Capture the cell that displays the provided text and extract its (x, y) central coordinate. 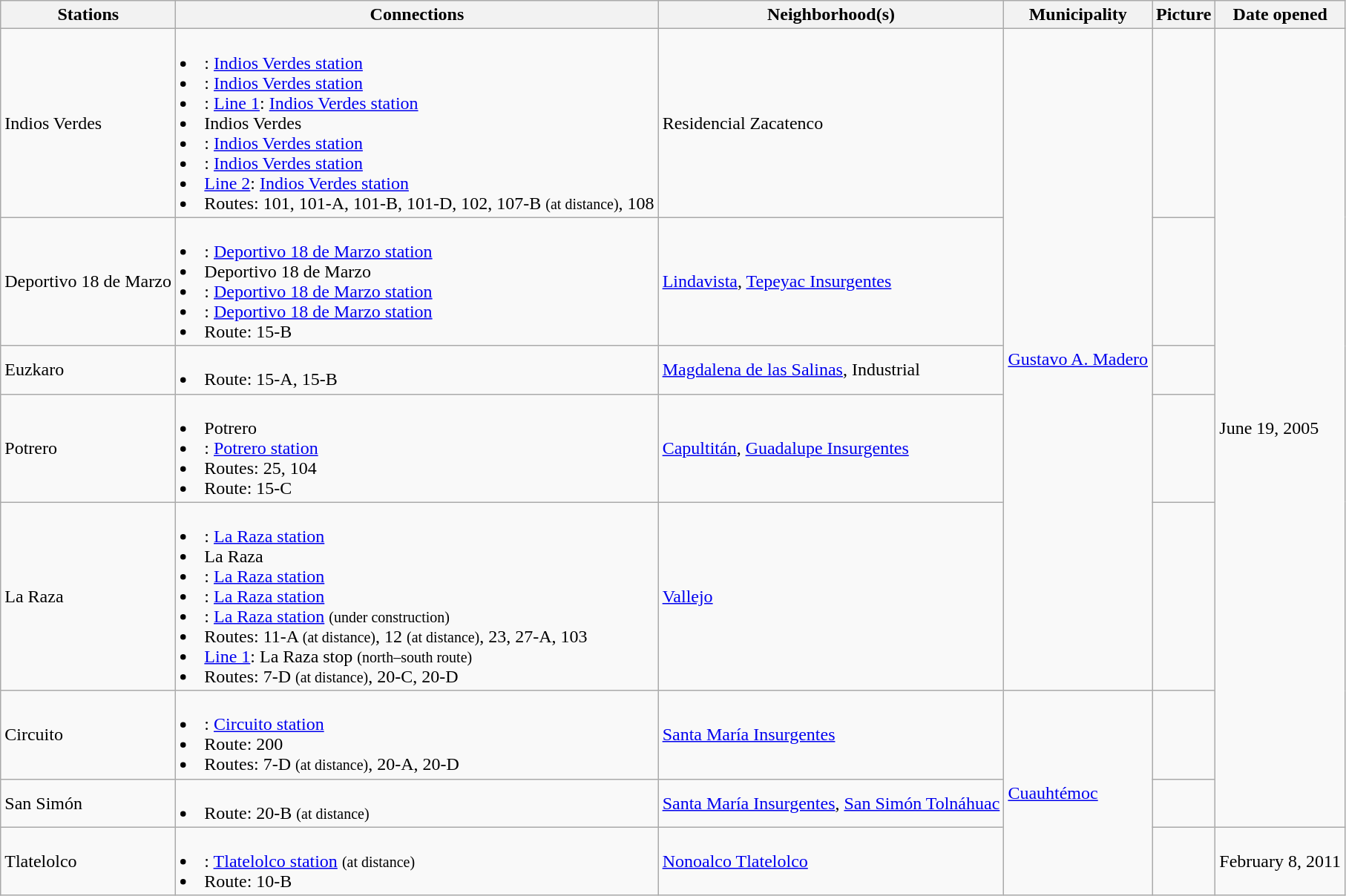
Connections (417, 15)
Route: 20-B (at distance) (417, 803)
Santa María Insurgentes (831, 734)
Potrero (88, 448)
: Deportivo 18 de Marzo station Deportivo 18 de Marzo : Deportivo 18 de Marzo station : Deportivo 18 de Marzo station Route: 15-B (417, 282)
: Tlatelolco station (at distance) Route: 10-B (417, 861)
La Raza (88, 596)
Neighborhood(s) (831, 15)
Euzkaro (88, 369)
June 19, 2005 (1281, 428)
February 8, 2011 (1281, 861)
Tlatelolco (88, 861)
Gustavo A. Madero (1078, 360)
Indios Verdes (88, 123)
Potrero : Potrero station Routes: 25, 104 Route: 15-C (417, 448)
Santa María Insurgentes, San Simón Tolnáhuac (831, 803)
Magdalena de las Salinas, Industrial (831, 369)
San Simón (88, 803)
Date opened (1281, 15)
Cuauhtémoc (1078, 793)
Lindavista, Tepeyac Insurgentes (831, 282)
Nonoalco Tlatelolco (831, 861)
Route: 15-A, 15-B (417, 369)
Municipality (1078, 15)
Picture (1184, 15)
Residencial Zacatenco (831, 123)
Circuito (88, 734)
: Circuito station Route: 200 Routes: 7-D (at distance), 20-A, 20-D (417, 734)
Stations (88, 15)
Deportivo 18 de Marzo (88, 282)
Vallejo (831, 596)
Capultitán, Guadalupe Insurgentes (831, 448)
